Detect which cell encompasses the target text, then output its (X, Y) center coordinate. 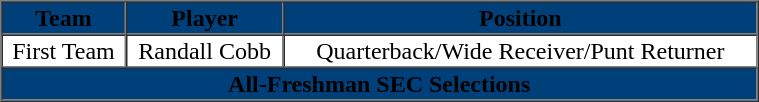
All-Freshman SEC Selections (380, 84)
First Team (64, 50)
Quarterback/Wide Receiver/Punt Returner (520, 50)
Team (64, 18)
Player (204, 18)
Position (520, 18)
Randall Cobb (204, 50)
